Output the [x, y] coordinate of the center of the cell containing the given text.  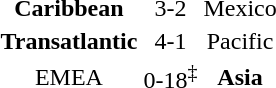
4-1 [170, 41]
